Identify which cell holds the provided text, then report its [X, Y] central coordinate. 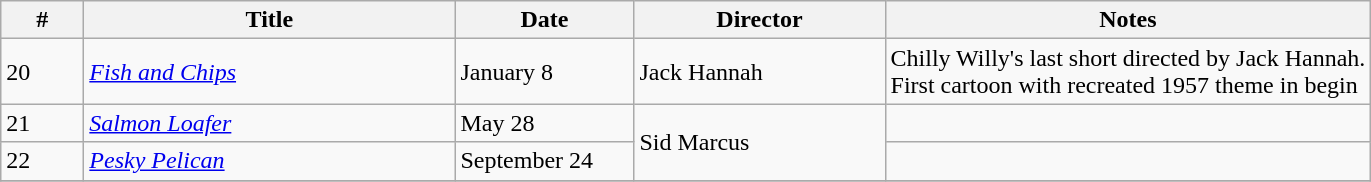
Pesky Pelican [270, 161]
Sid Marcus [760, 142]
21 [42, 123]
# [42, 20]
Salmon Loafer [270, 123]
22 [42, 161]
Jack Hannah [760, 72]
20 [42, 72]
Fish and Chips [270, 72]
Date [544, 20]
Title [270, 20]
May 28 [544, 123]
Notes [1128, 20]
September 24 [544, 161]
Director [760, 20]
January 8 [544, 72]
Chilly Willy's last short directed by Jack Hannah.First cartoon with recreated 1957 theme in begin [1128, 72]
